Output the (X, Y) coordinate of the center of the cell containing the given text.  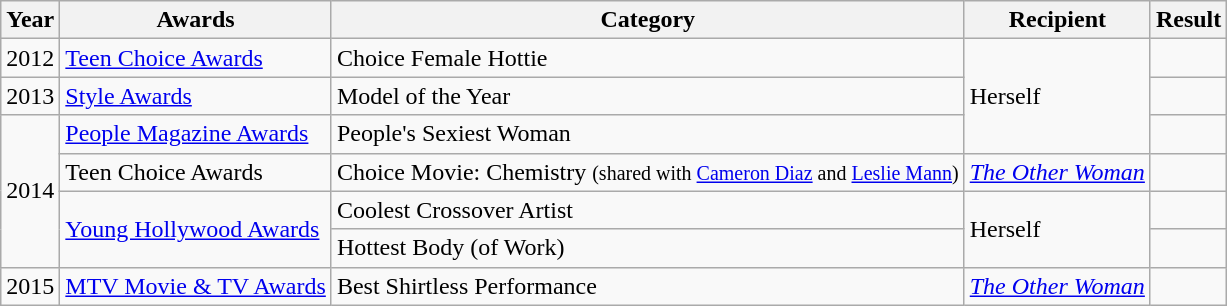
Recipient (1057, 20)
Young Hollywood Awards (196, 229)
Choice Female Hottie (648, 58)
Category (648, 20)
Result (1188, 20)
Year (30, 20)
2013 (30, 96)
Awards (196, 20)
Choice Movie: Chemistry (shared with Cameron Diaz and Leslie Mann) (648, 172)
MTV Movie & TV Awards (196, 286)
Model of the Year (648, 96)
2014 (30, 191)
Coolest Crossover Artist (648, 210)
Best Shirtless Performance (648, 286)
Style Awards (196, 96)
2015 (30, 286)
People's Sexiest Woman (648, 134)
People Magazine Awards (196, 134)
Hottest Body (of Work) (648, 248)
2012 (30, 58)
